Locate the cell with the specified text and output its (x, y) center coordinate. 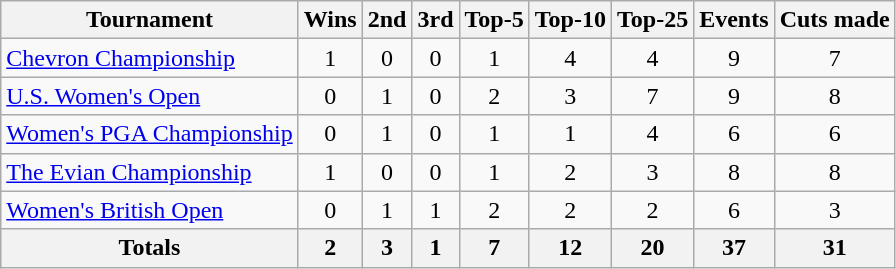
31 (834, 248)
Top-25 (652, 20)
12 (570, 248)
Wins (330, 20)
Tournament (150, 20)
Women's PGA Championship (150, 134)
Top-5 (494, 20)
U.S. Women's Open (150, 96)
Events (734, 20)
Women's British Open (150, 210)
Chevron Championship (150, 58)
Cuts made (834, 20)
20 (652, 248)
37 (734, 248)
The Evian Championship (150, 172)
Totals (150, 248)
Top-10 (570, 20)
2nd (387, 20)
3rd (436, 20)
